Detect which cell encompasses the target text, then output its (x, y) center coordinate. 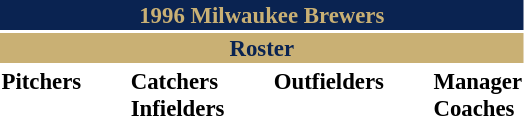
1996 Milwaukee Brewers (262, 15)
Roster (262, 48)
